Locate the cell with the specified text and output its (x, y) center coordinate. 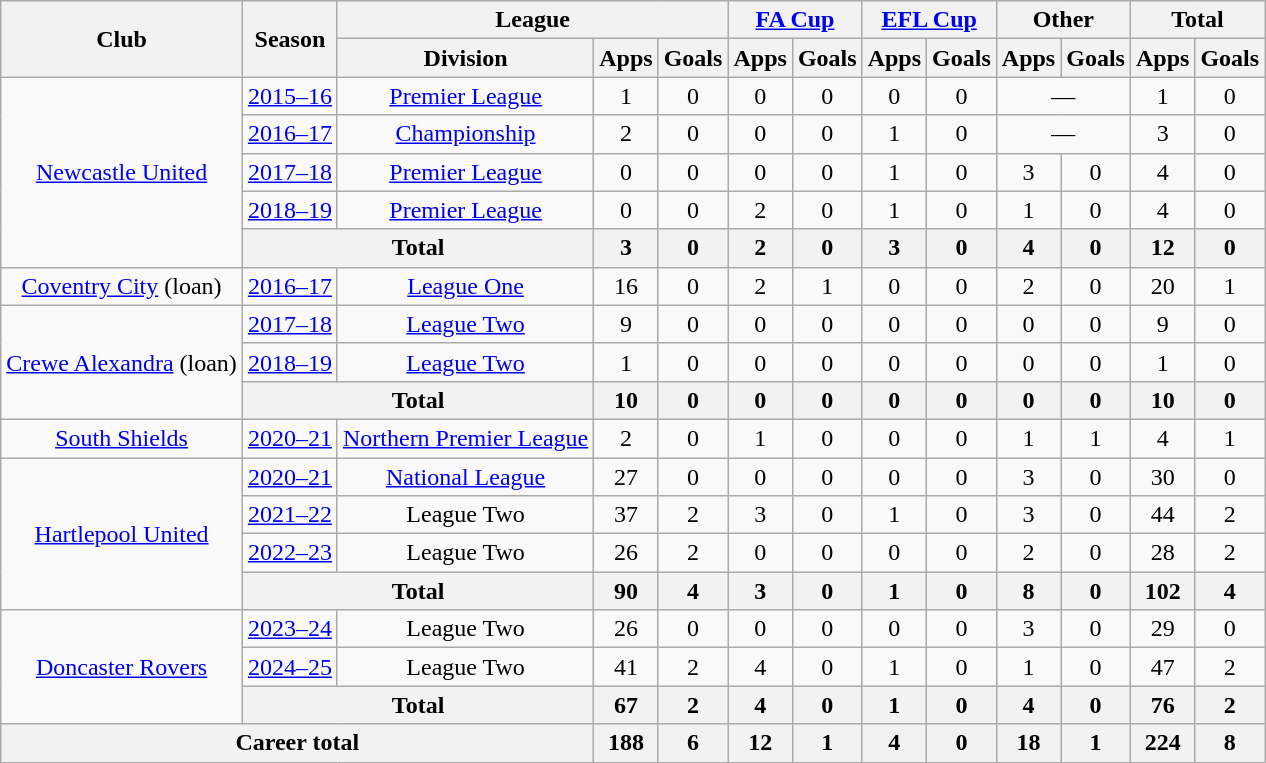
6 (693, 743)
South Shields (122, 438)
Northern Premier League (465, 438)
67 (626, 705)
27 (626, 477)
2023–24 (290, 629)
Championship (465, 134)
37 (626, 515)
Season (290, 39)
102 (1162, 591)
Newcastle United (122, 172)
76 (1162, 705)
Club (122, 39)
44 (1162, 515)
41 (626, 667)
28 (1162, 553)
National League (465, 477)
16 (626, 286)
Division (465, 58)
Doncaster Rovers (122, 667)
Career total (298, 743)
2021–22 (290, 515)
20 (1162, 286)
Crewe Alexandra (loan) (122, 362)
188 (626, 743)
90 (626, 591)
224 (1162, 743)
Hartlepool United (122, 534)
2015–16 (290, 96)
18 (1028, 743)
29 (1162, 629)
League (532, 20)
2024–25 (290, 667)
League One (465, 286)
2022–23 (290, 553)
EFL Cup (929, 20)
FA Cup (795, 20)
Other (1063, 20)
47 (1162, 667)
30 (1162, 477)
Coventry City (loan) (122, 286)
